For the text-containing cell, return its midpoint in (x, y) coordinate format. 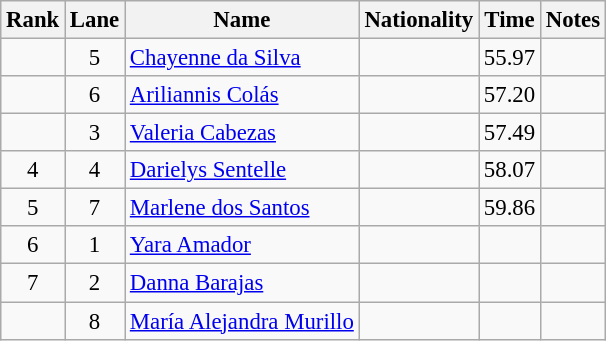
1 (95, 245)
Name (242, 20)
57.49 (510, 133)
María Alejandra Murillo (242, 321)
2 (95, 283)
Notes (572, 20)
Darielys Sentelle (242, 170)
Rank (33, 20)
Danna Barajas (242, 283)
3 (95, 133)
Marlene dos Santos (242, 208)
Chayenne da Silva (242, 58)
8 (95, 321)
59.86 (510, 208)
55.97 (510, 58)
Time (510, 20)
Yara Amador (242, 245)
Valeria Cabezas (242, 133)
Lane (95, 20)
57.20 (510, 95)
Ariliannis Colás (242, 95)
58.07 (510, 170)
Nationality (418, 20)
